Search for the cell housing the specified text and yield its [X, Y] center coordinate. 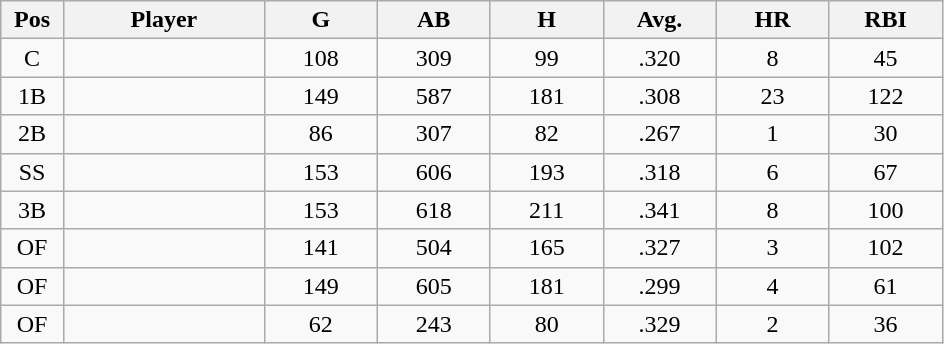
.318 [660, 172]
605 [434, 286]
45 [886, 58]
36 [886, 324]
165 [546, 248]
6 [772, 172]
C [32, 58]
.327 [660, 248]
99 [546, 58]
.341 [660, 210]
Player [164, 20]
211 [546, 210]
2 [772, 324]
587 [434, 96]
Avg. [660, 20]
80 [546, 324]
H [546, 20]
RBI [886, 20]
108 [320, 58]
.308 [660, 96]
3B [32, 210]
141 [320, 248]
82 [546, 134]
.267 [660, 134]
1B [32, 96]
62 [320, 324]
307 [434, 134]
86 [320, 134]
243 [434, 324]
Pos [32, 20]
100 [886, 210]
G [320, 20]
504 [434, 248]
3 [772, 248]
309 [434, 58]
4 [772, 286]
.320 [660, 58]
AB [434, 20]
102 [886, 248]
606 [434, 172]
1 [772, 134]
SS [32, 172]
30 [886, 134]
.329 [660, 324]
61 [886, 286]
193 [546, 172]
67 [886, 172]
HR [772, 20]
2B [32, 134]
618 [434, 210]
23 [772, 96]
.299 [660, 286]
122 [886, 96]
